Capture the cell that displays the provided text and extract its (X, Y) central coordinate. 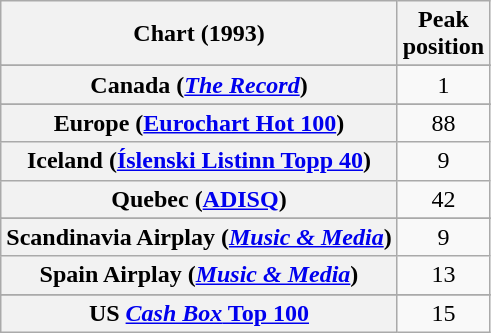
42 (443, 199)
US Cash Box Top 100 (199, 313)
Europe (Eurochart Hot 100) (199, 123)
Iceland (Íslenski Listinn Topp 40) (199, 161)
Peakposition (443, 34)
Scandinavia Airplay (Music & Media) (199, 237)
88 (443, 123)
15 (443, 313)
1 (443, 85)
Quebec (ADISQ) (199, 199)
Spain Airplay (Music & Media) (199, 275)
Canada (The Record) (199, 85)
13 (443, 275)
Chart (1993) (199, 34)
